For the text-containing cell, return its midpoint in [x, y] coordinate format. 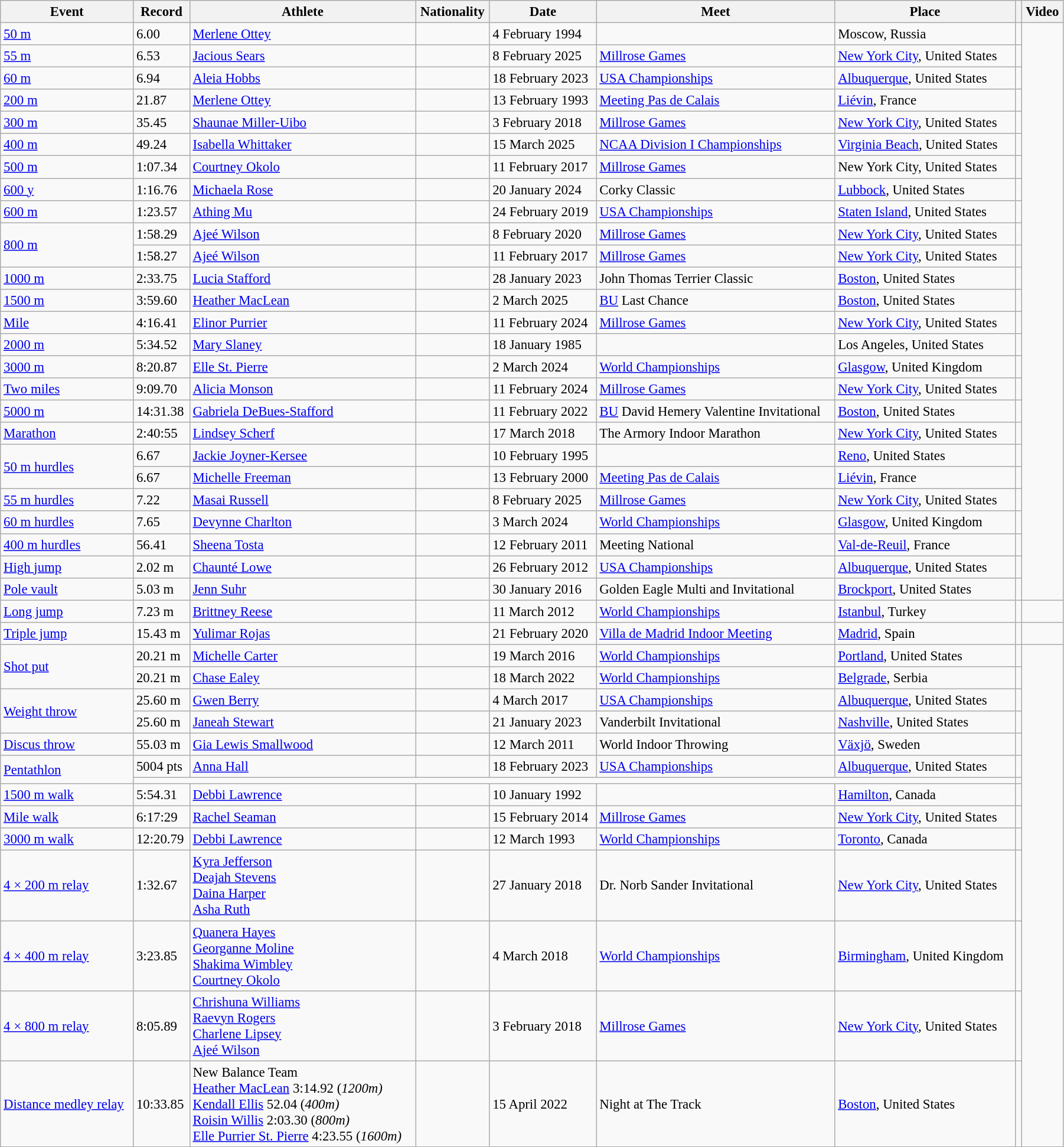
15 April 2022 [543, 1104]
Villa de Madrid Indoor Meeting [716, 634]
6.53 [162, 56]
3:59.60 [162, 301]
12 February 2011 [543, 545]
Gia Lewis Smallwood [302, 745]
Masai Russell [302, 500]
13 February 1993 [543, 100]
8:20.87 [162, 367]
56.41 [162, 545]
BU David Hemery Valentine Invitational [716, 412]
Jackie Joyner-Kersee [302, 456]
Jacious Sears [302, 56]
Birmingham, United Kingdom [925, 956]
20 January 2024 [543, 190]
60 m hurdles [67, 523]
1:58.27 [162, 256]
4 × 400 m relay [67, 956]
Lucia Stafford [302, 278]
1000 m [67, 278]
55 m [67, 56]
5:34.52 [162, 345]
7.65 [162, 523]
BU Last Chance [716, 301]
60 m [67, 79]
Portland, United States [925, 656]
15.43 m [162, 634]
14:31.38 [162, 412]
Meet [716, 12]
Chrishuna WilliamsRaevyn RogersCharlene LipseyAjeé Wilson [302, 1025]
Weight throw [67, 711]
3000 m [67, 367]
Los Angeles, United States [925, 345]
Marathon [67, 434]
2.02 m [162, 567]
Toronto, Canada [925, 839]
New Balance TeamHeather MacLean 3:14.92 (1200m)Kendall Ellis 52.04 (400m)Roisin Willis 2:03.30 (800m)Elle Purrier St. Pierre 4:23.55 (1600m) [302, 1104]
4:16.41 [162, 322]
Discus throw [67, 745]
Long jump [67, 611]
Michelle Freeman [302, 478]
The Armory Indoor Marathon [716, 434]
35.45 [162, 123]
Mary Slaney [302, 345]
28 January 2023 [543, 278]
World Indoor Throwing [716, 745]
12:20.79 [162, 839]
18 March 2022 [543, 678]
400 m hurdles [67, 545]
Val-de-Reuil, France [925, 545]
Mile walk [67, 817]
1:16.76 [162, 190]
10 February 1995 [543, 456]
Shot put [67, 666]
3:23.85 [162, 956]
Anna Hall [302, 767]
18 January 1985 [543, 345]
Växjö, Sweden [925, 745]
2:33.75 [162, 278]
8:05.89 [162, 1025]
4 February 1994 [543, 34]
Video [1042, 12]
NCAA Division I Championships [716, 145]
13 February 2000 [543, 478]
Staten Island, United States [925, 211]
Lindsey Scherf [302, 434]
24 February 2019 [543, 211]
300 m [67, 123]
26 February 2012 [543, 567]
John Thomas Terrier Classic [716, 278]
55 m hurdles [67, 500]
High jump [67, 567]
27 January 2018 [543, 886]
Moscow, Russia [925, 34]
1500 m walk [67, 795]
Michelle Carter [302, 656]
4 March 2018 [543, 956]
Chase Ealey [302, 678]
600 m [67, 211]
6:17:29 [162, 817]
2 March 2025 [543, 301]
Brockport, United States [925, 589]
49.24 [162, 145]
5000 m [67, 412]
12 March 1993 [543, 839]
Janeah Stewart [302, 722]
800 m [67, 245]
21.87 [162, 100]
Shaunae Miller-Uibo [302, 123]
4 × 200 m relay [67, 886]
1:32.67 [162, 886]
Place [925, 12]
6.94 [162, 79]
Aleia Hobbs [302, 79]
50 m hurdles [67, 467]
3 March 2024 [543, 523]
17 March 2018 [543, 434]
Athing Mu [302, 211]
11 March 2012 [543, 611]
Night at The Track [716, 1104]
1:58.29 [162, 234]
Heather MacLean [302, 301]
Alicia Monson [302, 389]
Reno, United States [925, 456]
Dr. Norb Sander Invitational [716, 886]
Kyra JeffersonDeajah StevensDaina HarperAsha Ruth [302, 886]
Meeting National [716, 545]
5:54.31 [162, 795]
1500 m [67, 301]
30 January 2016 [543, 589]
600 y [67, 190]
1:07.34 [162, 167]
Hamilton, Canada [925, 795]
Rachel Seaman [302, 817]
Isabella Whittaker [302, 145]
2 March 2024 [543, 367]
Elinor Purrier [302, 322]
15 March 2025 [543, 145]
9:09.70 [162, 389]
Yulimar Rojas [302, 634]
Corky Classic [716, 190]
500 m [67, 167]
50 m [67, 34]
Nashville, United States [925, 722]
Madrid, Spain [925, 634]
Sheena Tosta [302, 545]
Triple jump [67, 634]
Athlete [302, 12]
5.03 m [162, 589]
Lubbock, United States [925, 190]
Vanderbilt Invitational [716, 722]
Mile [67, 322]
Istanbul, Turkey [925, 611]
5004 pts [162, 767]
10 January 1992 [543, 795]
Jenn Suhr [302, 589]
Chaunté Lowe [302, 567]
200 m [67, 100]
7.23 m [162, 611]
4 × 800 m relay [67, 1025]
Virginia Beach, United States [925, 145]
Belgrade, Serbia [925, 678]
4 March 2017 [543, 700]
Quanera HayesGeorganne MolineShakima WimbleyCourtney Okolo [302, 956]
Courtney Okolo [302, 167]
2000 m [67, 345]
Pentathlon [67, 770]
8 February 2020 [543, 234]
Elle St. Pierre [302, 367]
Golden Eagle Multi and Invitational [716, 589]
2:40:55 [162, 434]
Pole vault [67, 589]
Distance medley relay [67, 1104]
10:33.85 [162, 1104]
15 February 2014 [543, 817]
21 January 2023 [543, 722]
Nationality [452, 12]
Date [543, 12]
Brittney Reese [302, 611]
400 m [67, 145]
Record [162, 12]
Michaela Rose [302, 190]
Two miles [67, 389]
Event [67, 12]
19 March 2016 [543, 656]
11 February 2022 [543, 412]
7.22 [162, 500]
55.03 m [162, 745]
21 February 2020 [543, 634]
3000 m walk [67, 839]
1:23.57 [162, 211]
Devynne Charlton [302, 523]
Gwen Berry [302, 700]
6.00 [162, 34]
Gabriela DeBues-Stafford [302, 412]
12 March 2011 [543, 745]
